Capture the cell that displays the provided text and extract its (x, y) central coordinate. 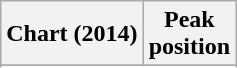
Peakposition (189, 34)
Chart (2014) (72, 34)
